Capture the cell that displays the provided text and extract its (x, y) central coordinate. 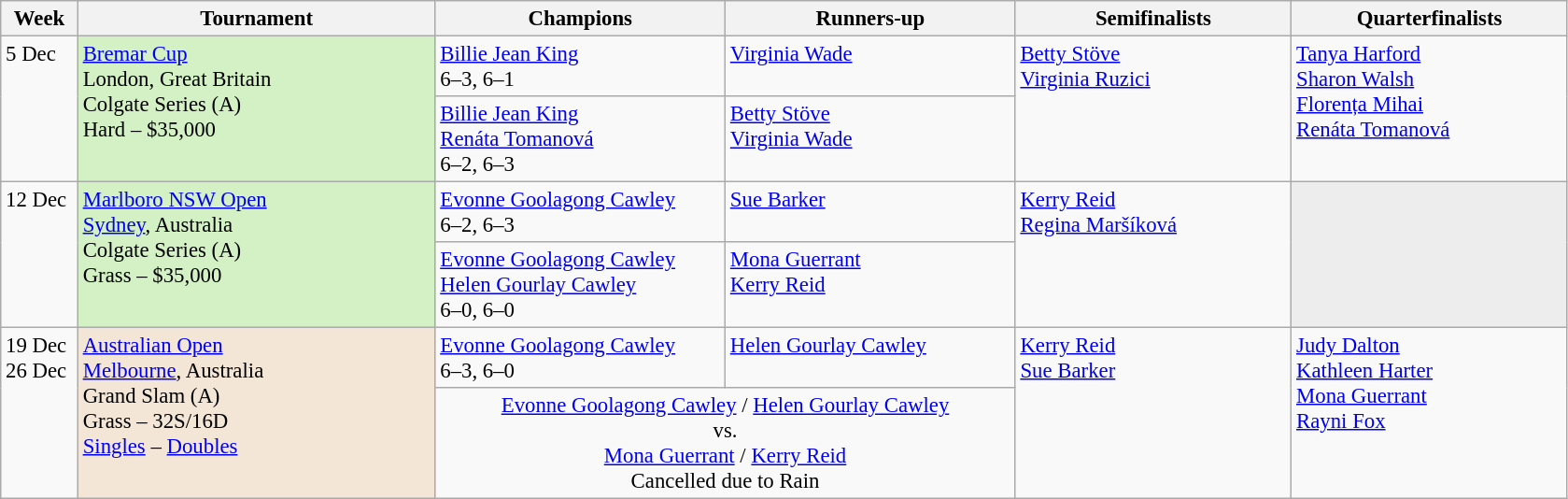
Week (39, 19)
Marlboro NSW OpenSydney, Australia Colgate Series (A)Grass – $35,000 (256, 255)
Quarterfinalists (1430, 19)
5 Dec (39, 109)
Mona Guerrant Kerry Reid (870, 285)
Billie Jean King Renáta Tomanová 6–2, 6–3 (581, 139)
Betty Stöve Virginia Ruzici (1153, 109)
Evonne Goolagong Cawley Helen Gourlay Cawley 6–0, 6–0 (581, 285)
Kerry Reid Regina Maršíková (1153, 255)
Virginia Wade (870, 67)
Judy Dalton Kathleen Harter Mona Guerrant Rayni Fox (1430, 413)
Bremar CupLondon, Great BritainColgate Series (A)Hard – $35,000 (256, 109)
Evonne Goolagong Cawley 6–2, 6–3 (581, 213)
Semifinalists (1153, 19)
Billie Jean King 6–3, 6–1 (581, 67)
Kerry Reid Sue Barker (1153, 413)
Tanya Harford Sharon Walsh Florența Mihai Renáta Tomanová (1430, 109)
Sue Barker (870, 213)
12 Dec (39, 255)
Tournament (256, 19)
Evonne Goolagong Cawley 6–3, 6–0 (581, 359)
Runners-up (870, 19)
Betty Stöve Virginia Wade (870, 139)
Champions (581, 19)
Helen Gourlay Cawley (870, 359)
Australian Open Melbourne, AustraliaGrand Slam (A)Grass – 32S/16DSingles – Doubles (256, 413)
19 Dec26 Dec (39, 413)
